Output the (x, y) coordinate of the center of the cell containing the given text.  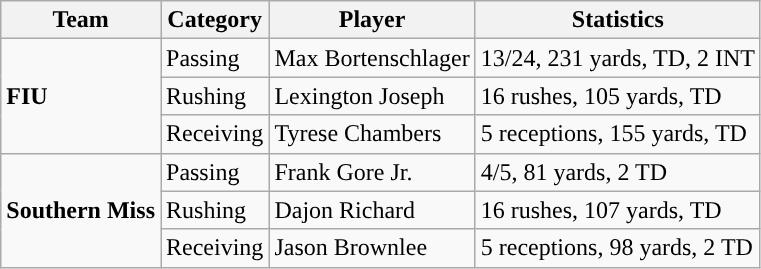
Southern Miss (81, 210)
Player (372, 20)
16 rushes, 107 yards, TD (618, 210)
Tyrese Chambers (372, 134)
Jason Brownlee (372, 248)
5 receptions, 98 yards, 2 TD (618, 248)
16 rushes, 105 yards, TD (618, 96)
Lexington Joseph (372, 96)
Dajon Richard (372, 210)
Frank Gore Jr. (372, 172)
Max Bortenschlager (372, 58)
Statistics (618, 20)
13/24, 231 yards, TD, 2 INT (618, 58)
Category (214, 20)
Team (81, 20)
4/5, 81 yards, 2 TD (618, 172)
FIU (81, 96)
5 receptions, 155 yards, TD (618, 134)
